Determine the [x, y] coordinate at the center of the cell enclosing the given text.  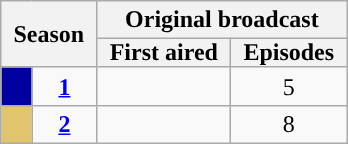
First aired [164, 53]
Episodes [289, 53]
2 [64, 124]
8 [289, 124]
Season [49, 34]
1 [64, 86]
5 [289, 86]
Original broadcast [222, 20]
